Return the [x, y] coordinate for the center point of the cell that contains the specified text.  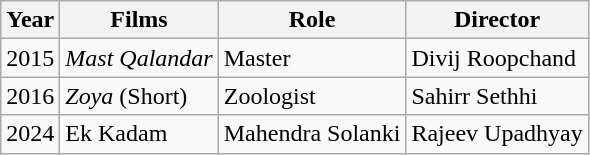
Zoya (Short) [139, 96]
2015 [30, 58]
Zoologist [312, 96]
Director [497, 20]
Role [312, 20]
Divij Roopchand [497, 58]
2024 [30, 134]
Mast Qalandar [139, 58]
Master [312, 58]
Sahirr Sethhi [497, 96]
Films [139, 20]
Mahendra Solanki [312, 134]
Rajeev Upadhyay [497, 134]
Ek Kadam [139, 134]
2016 [30, 96]
Year [30, 20]
